Capture the cell that displays the provided text and extract its [x, y] central coordinate. 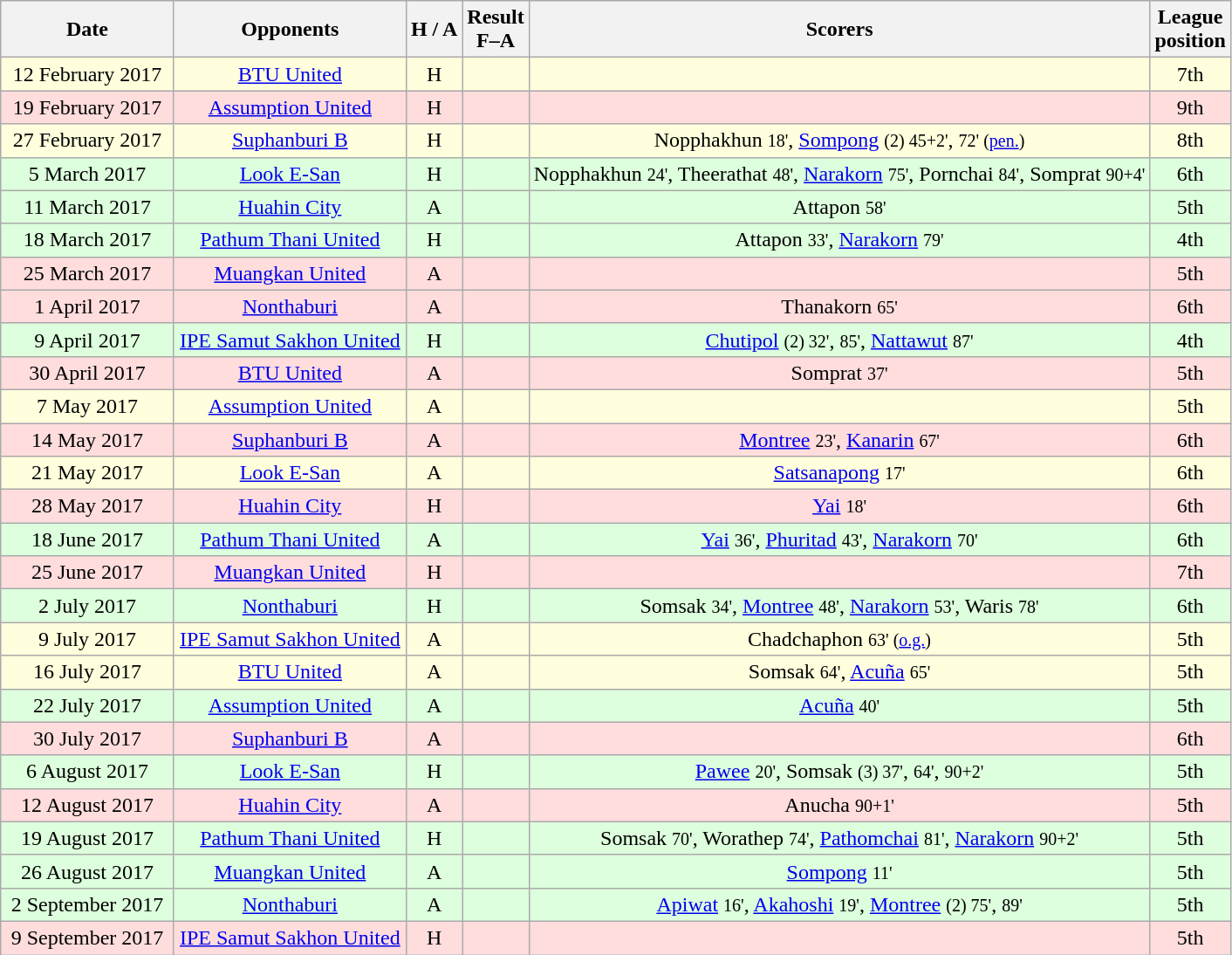
Acuña 40' [839, 705]
Chutipol (2) 32', 85', Nattawut 87' [839, 340]
8th [1190, 141]
9 September 2017 [87, 938]
Anucha 90+1' [839, 805]
28 May 2017 [87, 506]
5 March 2017 [87, 174]
22 July 2017 [87, 705]
Montree 23', Kanarin 67' [839, 439]
11 March 2017 [87, 207]
Sompong 11' [839, 871]
Somsak 34', Montree 48', Narakorn 53', Waris 78' [839, 606]
Date [87, 30]
9th [1190, 107]
12 February 2017 [87, 74]
25 June 2017 [87, 573]
Somsak 70', Worathep 74', Pathomchai 81', Narakorn 90+2' [839, 838]
2 July 2017 [87, 606]
9 July 2017 [87, 639]
Thanakorn 65' [839, 306]
Attapon 58' [839, 207]
26 August 2017 [87, 871]
9 April 2017 [87, 340]
Apiwat 16', Akahoshi 19', Montree (2) 75', 89' [839, 904]
Somprat 37' [839, 373]
2 September 2017 [87, 904]
Yai 18' [839, 506]
21 May 2017 [87, 473]
12 August 2017 [87, 805]
Leagueposition [1190, 30]
Satsanapong 17' [839, 473]
1 April 2017 [87, 306]
Attapon 33', Narakorn 79' [839, 240]
16 July 2017 [87, 672]
Scorers [839, 30]
19 August 2017 [87, 838]
Nopphakhun 18', Sompong (2) 45+2', 72' (pen.) [839, 141]
Chadchaphon 63' (o.g.) [839, 639]
30 April 2017 [87, 373]
25 March 2017 [87, 273]
18 June 2017 [87, 539]
ResultF–A [496, 30]
30 July 2017 [87, 739]
14 May 2017 [87, 439]
H / A [434, 30]
Nopphakhun 24', Theerathat 48', Narakorn 75', Pornchai 84', Somprat 90+4' [839, 174]
7 May 2017 [87, 406]
Somsak 64', Acuña 65' [839, 672]
Yai 36', Phuritad 43', Narakorn 70' [839, 539]
6 August 2017 [87, 772]
Opponents [290, 30]
18 March 2017 [87, 240]
27 February 2017 [87, 141]
Pawee 20', Somsak (3) 37', 64', 90+2' [839, 772]
19 February 2017 [87, 107]
